From the cell containing the given text, extract its center point as [X, Y] coordinate. 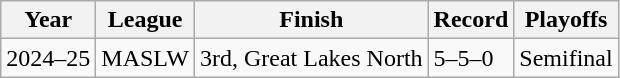
Finish [311, 20]
3rd, Great Lakes North [311, 58]
MASLW [146, 58]
League [146, 20]
2024–25 [48, 58]
Record [471, 20]
Semifinal [566, 58]
5–5–0 [471, 58]
Playoffs [566, 20]
Year [48, 20]
